Provide the (x, y) coordinate of the cell's center where the given text is located.  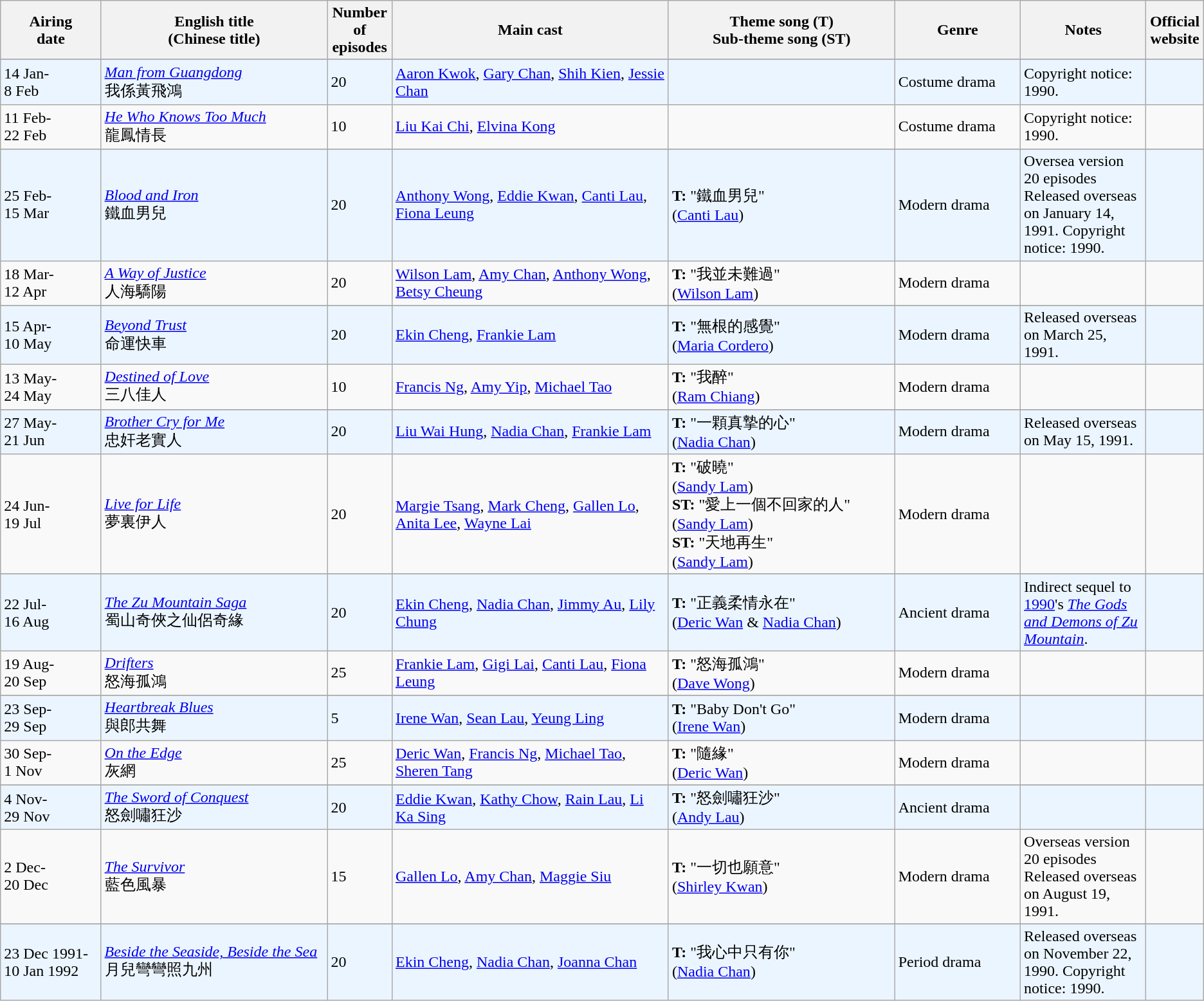
11 Feb- 22 Feb (51, 127)
Beyond Trust 命運快車 (214, 335)
13 May- 24 May (51, 387)
Genre (957, 30)
Ekin Cheng, Nadia Chan, Jimmy Au, Lily Chung (530, 612)
Period drama (957, 962)
T: "正義柔情永在" (Deric Wan & Nadia Chan) (781, 612)
Deric Wan, Francis Ng, Michael Tao, Sheren Tang (530, 762)
T: "隨緣" (Deric Wan) (781, 762)
Aaron Kwok, Gary Chan, Shih Kien, Jessie Chan (530, 82)
Notes (1083, 30)
23 Dec 1991- 10 Jan 1992 (51, 962)
Irene Wan, Sean Lau, Yeung Ling (530, 718)
19 Aug- 20 Sep (51, 673)
Main cast (530, 30)
27 May- 21 Jun (51, 432)
18 Mar- 12 Apr (51, 283)
T: "我心中只有你" (Nadia Chan) (781, 962)
T: "一切也願意" (Shirley Kwan) (781, 877)
Released overseas on May 15, 1991. (1083, 432)
T: "破曉" (Sandy Lam)ST: "愛上一個不回家的人" (Sandy Lam) ST: "天地再生" (Sandy Lam) (781, 515)
Released overseas on November 22, 1990. Copyright notice: 1990. (1083, 962)
Oversea version 20 episodes Released overseas on January 14, 1991. Copyright notice: 1990. (1083, 205)
22 Jul- 16 Aug (51, 612)
Liu Wai Hung, Nadia Chan, Frankie Lam (530, 432)
T: "無根的感覺" (Maria Cordero) (781, 335)
14 Jan- 8 Feb (51, 82)
Released overseas on March 25, 1991. (1083, 335)
Gallen Lo, Amy Chan, Maggie Siu (530, 877)
15 Apr- 10 May (51, 335)
Theme song (T) Sub-theme song (ST) (781, 30)
Indirect sequel to 1990's The Gods and Demons of Zu Mountain. (1083, 612)
Brother Cry for Me 忠奸老實人 (214, 432)
He Who Knows Too Much 龍鳳情長 (214, 127)
Drifters 怒海孤鴻 (214, 673)
Anthony Wong, Eddie Kwan, Canti Lau, Fiona Leung (530, 205)
Airingdate (51, 30)
Official website (1174, 30)
Wilson Lam, Amy Chan, Anthony Wong, Betsy Cheung (530, 283)
English title (Chinese title) (214, 30)
T: "我醉" (Ram Chiang) (781, 387)
Heartbreak Blues 與郎共舞 (214, 718)
Number of episodes (360, 30)
30 Sep- 1 Nov (51, 762)
Destined of Love 三八佳人 (214, 387)
4 Nov- 29 Nov (51, 807)
Beside the Seaside, Beside the Sea 月兒彎彎照九州 (214, 962)
The Zu Mountain Saga 蜀山奇俠之仙侶奇緣 (214, 612)
Overseas version 20 episodes Released overseas on August 19, 1991. (1083, 877)
Frankie Lam, Gigi Lai, Canti Lau, Fiona Leung (530, 673)
The Sword of Conquest 怒劍嘯狂沙 (214, 807)
T: "Baby Don't Go" (Irene Wan) (781, 718)
25 Feb- 15 Mar (51, 205)
Eddie Kwan, Kathy Chow, Rain Lau, Li Ka Sing (530, 807)
5 (360, 718)
A Way of Justice 人海驕陽 (214, 283)
T: "鐵血男兒" (Canti Lau) (781, 205)
T: "怒海孤鴻" (Dave Wong) (781, 673)
Blood and Iron 鐵血男兒 (214, 205)
Live for Life 夢裏伊人 (214, 515)
T: "我並未難過" (Wilson Lam) (781, 283)
Man from Guangdong 我係黃飛鴻 (214, 82)
23 Sep- 29 Sep (51, 718)
The Survivor 藍色風暴 (214, 877)
Margie Tsang, Mark Cheng, Gallen Lo, Anita Lee, Wayne Lai (530, 515)
Francis Ng, Amy Yip, Michael Tao (530, 387)
Ekin Cheng, Frankie Lam (530, 335)
15 (360, 877)
T: "怒劍嘯狂沙" (Andy Lau) (781, 807)
24 Jun- 19 Jul (51, 515)
Liu Kai Chi, Elvina Kong (530, 127)
2 Dec- 20 Dec (51, 877)
On the Edge 灰網 (214, 762)
Ekin Cheng, Nadia Chan, Joanna Chan (530, 962)
T: "一顆真摯的心" (Nadia Chan) (781, 432)
